Return the (X, Y) coordinate for the center point of the cell that contains the specified text.  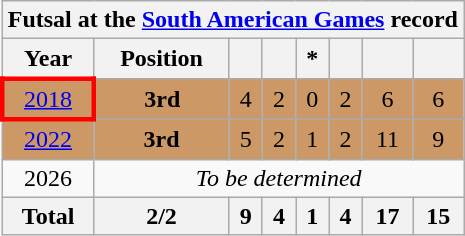
2026 (48, 178)
Position (162, 59)
2018 (48, 98)
17 (388, 216)
15 (438, 216)
To be determined (279, 178)
* (312, 59)
Total (48, 216)
0 (312, 98)
11 (388, 139)
2/2 (162, 216)
Year (48, 59)
Futsal at the South American Games record (232, 20)
5 (246, 139)
2022 (48, 139)
